Identify which cell holds the provided text, then report its [x, y] central coordinate. 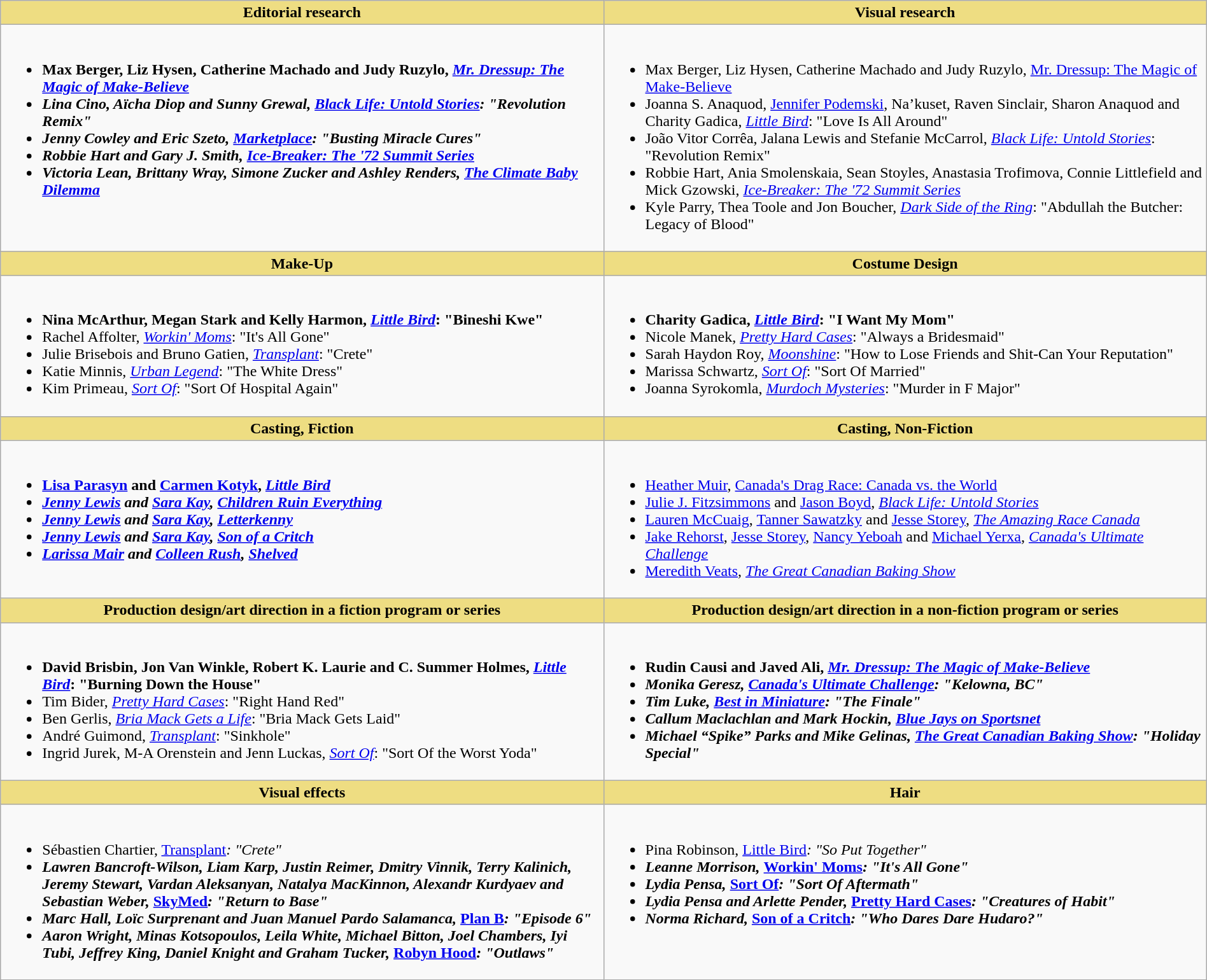
Casting, Fiction [302, 428]
Hair [905, 792]
Visual effects [302, 792]
Visual research [905, 13]
Costume Design [905, 263]
Casting, Non-Fiction [905, 428]
Production design/art direction in a fiction program or series [302, 610]
Production design/art direction in a non-fiction program or series [905, 610]
Make-Up [302, 263]
Editorial research [302, 13]
